From the cell containing the given text, extract its center point as (x, y) coordinate. 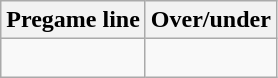
Over/under (210, 20)
Pregame line (74, 20)
